Extract the [x, y] coordinate from the center of the cell holding the provided text.  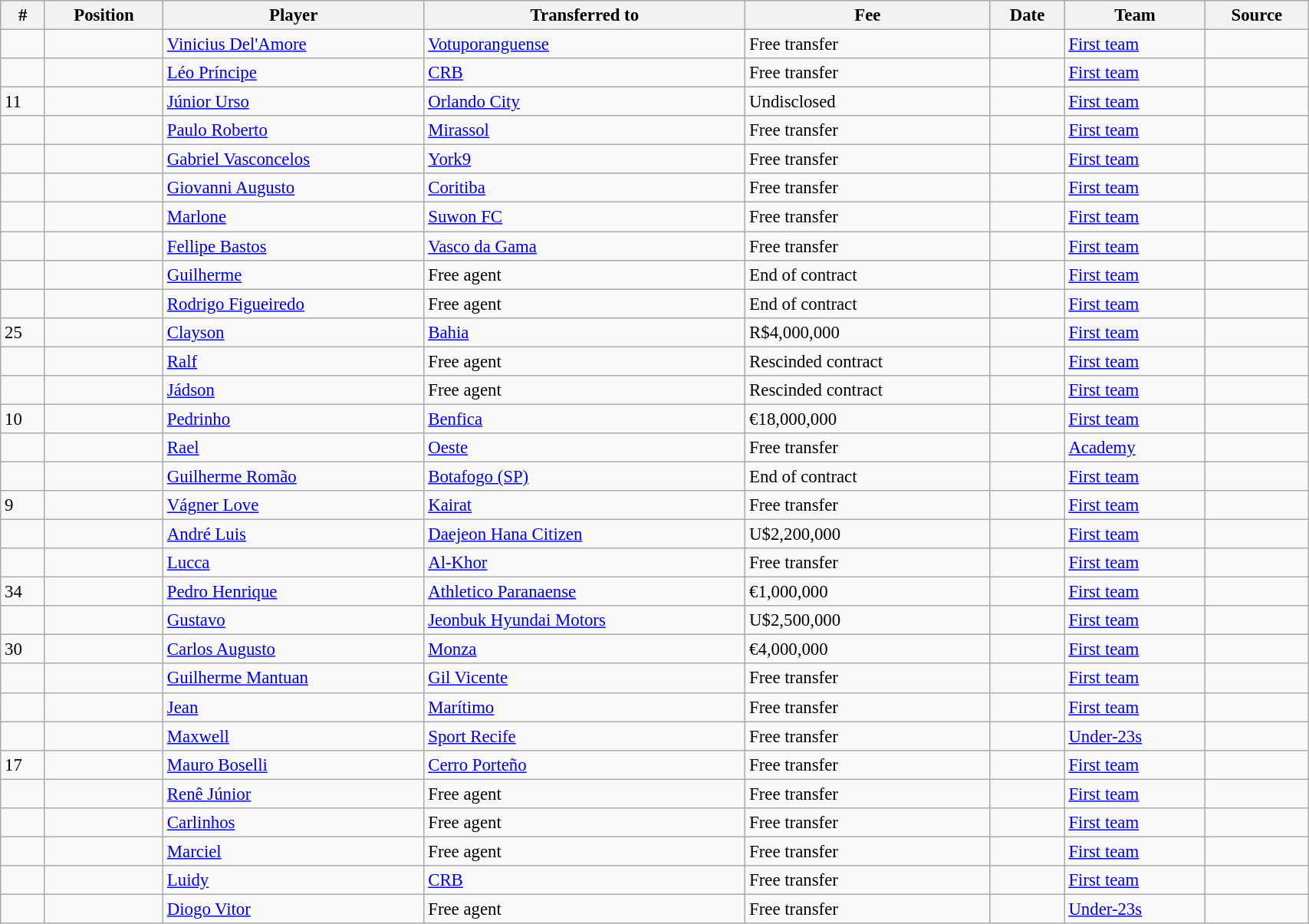
17 [23, 765]
R$4,000,000 [868, 332]
9 [23, 505]
Gil Vicente [584, 679]
Date [1028, 15]
Guilherme Romão [294, 476]
U$2,500,000 [868, 620]
10 [23, 419]
Vágner Love [294, 505]
Transferred to [584, 15]
Votuporanguense [584, 44]
U$2,200,000 [868, 534]
Sport Recife [584, 736]
York9 [584, 159]
Marciel [294, 851]
Botafogo (SP) [584, 476]
Kairat [584, 505]
Fellipe Bastos [294, 246]
Luidy [294, 880]
Position [104, 15]
Marítimo [584, 707]
Jádson [294, 390]
Coritiba [584, 188]
Marlone [294, 217]
Renê Júnior [294, 794]
Diogo Vitor [294, 909]
Monza [584, 649]
Ralf [294, 361]
Mauro Boselli [294, 765]
Jean [294, 707]
Vinicius Del'Amore [294, 44]
Oeste [584, 448]
Pedro Henrique [294, 592]
30 [23, 649]
Léo Príncipe [294, 73]
€4,000,000 [868, 649]
Fee [868, 15]
Júnior Urso [294, 102]
Giovanni Augusto [294, 188]
€1,000,000 [868, 592]
Vasco da Gama [584, 246]
Al-Khor [584, 563]
11 [23, 102]
Mirassol [584, 130]
Cerro Porteño [584, 765]
Suwon FC [584, 217]
Player [294, 15]
34 [23, 592]
Academy [1135, 448]
Carlos Augusto [294, 649]
Rael [294, 448]
Guilherme [294, 275]
Jeonbuk Hyundai Motors [584, 620]
Guilherme Mantuan [294, 679]
André Luis [294, 534]
# [23, 15]
Benfica [584, 419]
Athletico Paranaense [584, 592]
Pedrinho [294, 419]
Gustavo [294, 620]
Source [1257, 15]
€18,000,000 [868, 419]
Bahia [584, 332]
Gabriel Vasconcelos [294, 159]
Team [1135, 15]
Paulo Roberto [294, 130]
Maxwell [294, 736]
Orlando City [584, 102]
Daejeon Hana Citizen [584, 534]
Undisclosed [868, 102]
Carlinhos [294, 823]
25 [23, 332]
Clayson [294, 332]
Lucca [294, 563]
Rodrigo Figueiredo [294, 304]
